Capture the cell that displays the provided text and extract its (x, y) central coordinate. 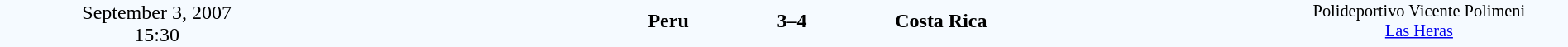
Costa Rica (1082, 21)
September 3, 200715:30 (157, 23)
Peru (501, 21)
Polideportivo Vicente PolimeniLas Heras (1419, 23)
3–4 (791, 21)
